Locate the cell with the specified text and output its [x, y] center coordinate. 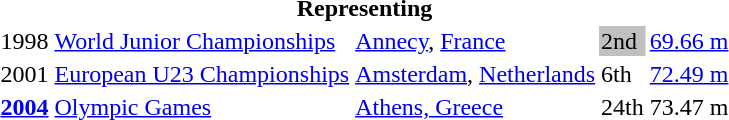
World Junior Championships [202, 41]
Annecy, France [476, 41]
6th [623, 74]
2nd [623, 41]
European U23 Championships [202, 74]
Amsterdam, Netherlands [476, 74]
